Determine the [X, Y] coordinate at the center of the cell enclosing the given text.  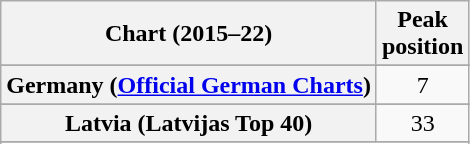
33 [422, 123]
Latvia (Latvijas Top 40) [189, 123]
7 [422, 85]
Germany (Official German Charts) [189, 85]
Chart (2015–22) [189, 34]
Peak position [422, 34]
